Detect which cell encompasses the target text, then output its [X, Y] center coordinate. 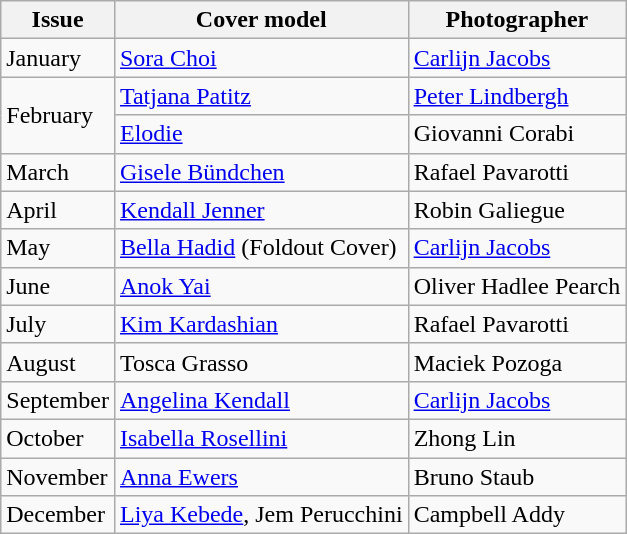
Photographer [517, 20]
Issue [58, 20]
Giovanni Corabi [517, 134]
Tatjana Patitz [261, 96]
January [58, 58]
April [58, 210]
Gisele Bündchen [261, 172]
Bruno Staub [517, 477]
Angelina Kendall [261, 400]
June [58, 286]
July [58, 324]
Elodie [261, 134]
Liya Kebede, Jem Perucchini [261, 515]
Zhong Lin [517, 438]
Anna Ewers [261, 477]
Maciek Pozoga [517, 362]
February [58, 115]
Cover model [261, 20]
Tosca Grasso [261, 362]
March [58, 172]
August [58, 362]
Sora Choi [261, 58]
May [58, 248]
September [58, 400]
Kim Kardashian [261, 324]
Anok Yai [261, 286]
December [58, 515]
Peter Lindbergh [517, 96]
Oliver Hadlee Pearch [517, 286]
Robin Galiegue [517, 210]
Kendall Jenner [261, 210]
November [58, 477]
Isabella Rosellini [261, 438]
Bella Hadid (Foldout Cover) [261, 248]
Campbell Addy [517, 515]
October [58, 438]
